Pinpoint the cell where the given text exists, returning its [X, Y] midpoint coordinate. 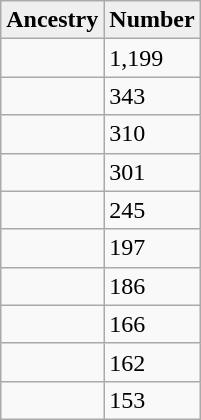
166 [152, 324]
301 [152, 172]
310 [152, 134]
1,199 [152, 58]
343 [152, 96]
162 [152, 362]
197 [152, 248]
245 [152, 210]
153 [152, 400]
186 [152, 286]
Ancestry [52, 20]
Number [152, 20]
